Pinpoint the cell where the given text exists, returning its (X, Y) midpoint coordinate. 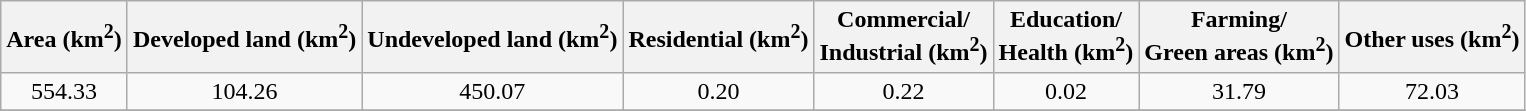
Developed land (km2) (244, 37)
Undeveloped land (km2) (492, 37)
450.07 (492, 91)
72.03 (1432, 91)
0.02 (1066, 91)
31.79 (1239, 91)
0.20 (718, 91)
0.22 (904, 91)
Commercial/ Industrial (km2) (904, 37)
Other uses (km2) (1432, 37)
Residential (km2) (718, 37)
554.33 (64, 91)
Farming/ Green areas (km2) (1239, 37)
104.26 (244, 91)
Education/ Health (km2) (1066, 37)
Area (km2) (64, 37)
